Search for the cell housing the specified text and yield its [X, Y] center coordinate. 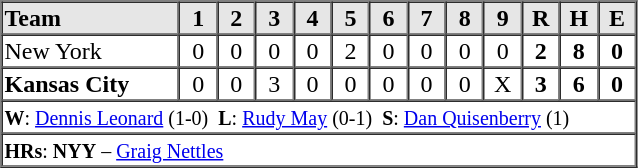
9 [503, 18]
7 [427, 18]
Team [91, 18]
4 [312, 18]
5 [350, 18]
H [579, 18]
HRs: NYY – Graig Nettles [319, 150]
New York [91, 50]
1 [198, 18]
E [617, 18]
R [541, 18]
X [503, 84]
Kansas City [91, 84]
W: Dennis Leonard (1-0) L: Rudy May (0-1) S: Dan Quisenberry (1) [319, 116]
